Pinpoint the cell where the given text exists, returning its [x, y] midpoint coordinate. 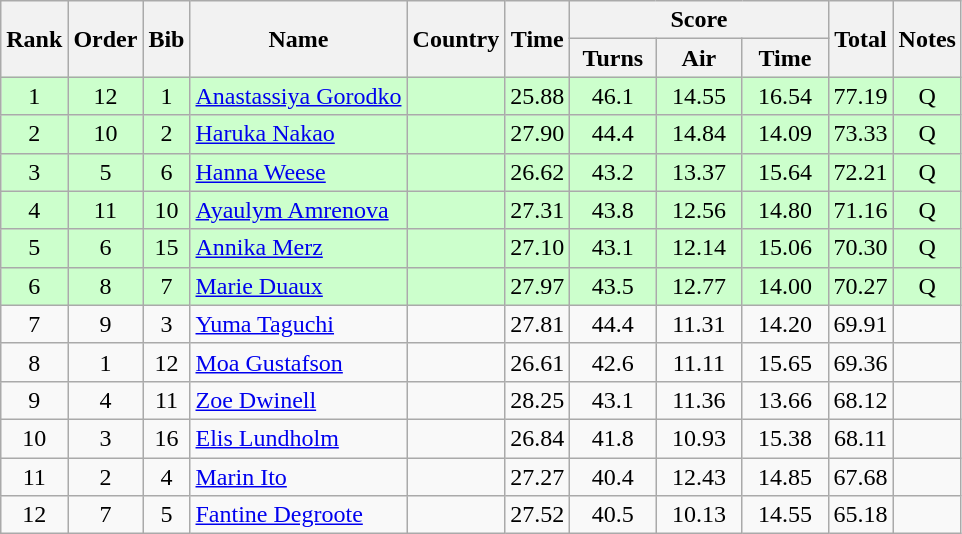
15 [166, 248]
Total [860, 39]
43.2 [613, 172]
27.90 [538, 134]
26.84 [538, 438]
16.54 [785, 96]
10.93 [699, 438]
15.64 [785, 172]
73.33 [860, 134]
70.27 [860, 286]
27.52 [538, 515]
Score [699, 20]
43.8 [613, 210]
71.16 [860, 210]
15.38 [785, 438]
Rank [34, 39]
Hanna Weese [298, 172]
Turns [613, 58]
27.31 [538, 210]
Notes [927, 39]
69.91 [860, 324]
27.27 [538, 477]
10.13 [699, 515]
Yuma Taguchi [298, 324]
Ayaulym Amrenova [298, 210]
68.11 [860, 438]
Order [106, 39]
40.4 [613, 477]
28.25 [538, 400]
Annika Merz [298, 248]
Zoe Dwinell [298, 400]
67.68 [860, 477]
Moa Gustafson [298, 362]
65.18 [860, 515]
12.43 [699, 477]
Air [699, 58]
14.09 [785, 134]
27.97 [538, 286]
11.31 [699, 324]
Fantine Degroote [298, 515]
15.06 [785, 248]
12.56 [699, 210]
Name [298, 39]
Bib [166, 39]
26.62 [538, 172]
14.00 [785, 286]
11.36 [699, 400]
Elis Lundholm [298, 438]
27.81 [538, 324]
72.21 [860, 172]
Haruka Nakao [298, 134]
Anastassiya Gorodko [298, 96]
16 [166, 438]
41.8 [613, 438]
Country [456, 39]
13.66 [785, 400]
12.14 [699, 248]
14.20 [785, 324]
14.85 [785, 477]
13.37 [699, 172]
Marin Ito [298, 477]
69.36 [860, 362]
40.5 [613, 515]
70.30 [860, 248]
68.12 [860, 400]
12.77 [699, 286]
26.61 [538, 362]
15.65 [785, 362]
25.88 [538, 96]
27.10 [538, 248]
14.80 [785, 210]
43.5 [613, 286]
42.6 [613, 362]
77.19 [860, 96]
14.84 [699, 134]
Marie Duaux [298, 286]
46.1 [613, 96]
11.11 [699, 362]
